Capture the cell that displays the provided text and extract its [X, Y] central coordinate. 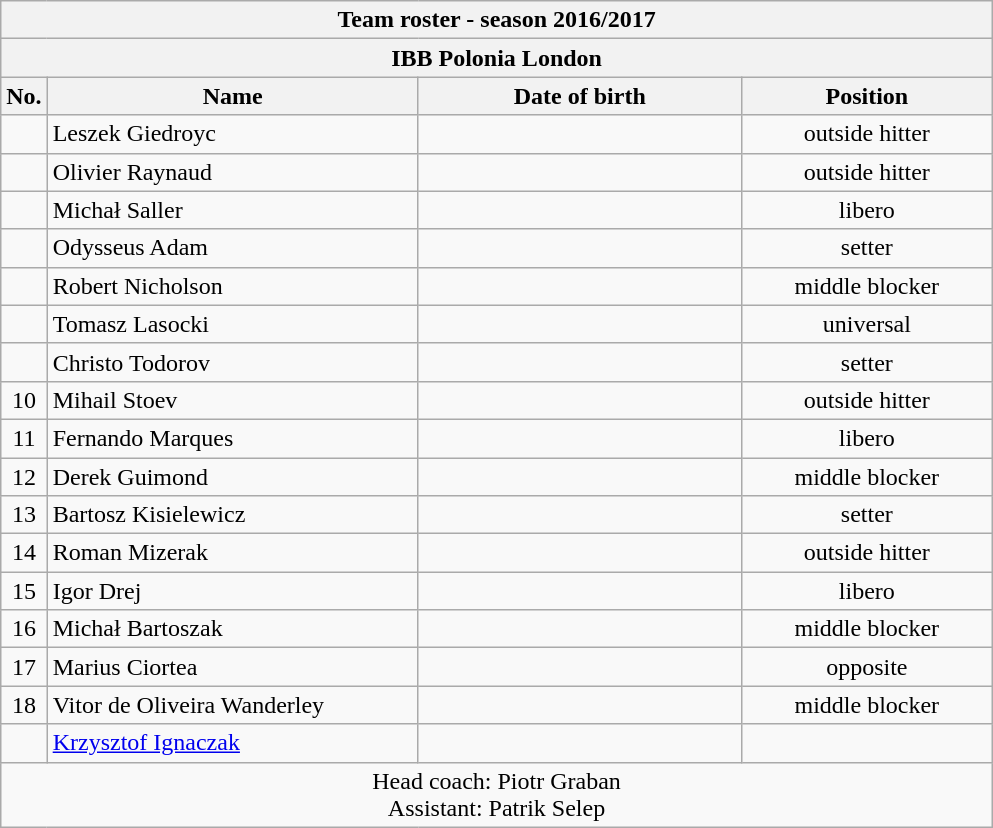
Olivier Raynaud [232, 172]
17 [24, 667]
Team roster - season 2016/2017 [497, 20]
Name [232, 96]
Tomasz Lasocki [232, 324]
10 [24, 400]
Leszek Giedroyc [232, 134]
18 [24, 705]
universal [866, 324]
Date of birth [580, 96]
No. [24, 96]
Christo Todorov [232, 362]
Robert Nicholson [232, 286]
Igor Drej [232, 591]
Bartosz Kisielewicz [232, 515]
12 [24, 477]
Position [866, 96]
Vitor de Oliveira Wanderley [232, 705]
Odysseus Adam [232, 248]
11 [24, 438]
15 [24, 591]
Head coach: Piotr GrabanAssistant: Patrik Selep [497, 794]
Roman Mizerak [232, 553]
Mihail Stoev [232, 400]
Michał Bartoszak [232, 629]
Marius Ciortea [232, 667]
Derek Guimond [232, 477]
Michał Saller [232, 210]
Fernando Marques [232, 438]
13 [24, 515]
opposite [866, 667]
14 [24, 553]
Krzysztof Ignaczak [232, 743]
16 [24, 629]
IBB Polonia London [497, 58]
